Return [X, Y] of the center of cell containing provided text 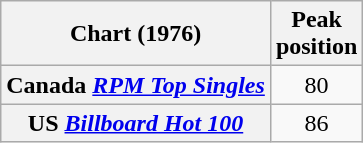
86 [316, 123]
Canada RPM Top Singles [136, 85]
80 [316, 85]
US Billboard Hot 100 [136, 123]
Peakposition [316, 34]
Chart (1976) [136, 34]
